Provide the (x, y) coordinate of the cell's center where the given text is located.  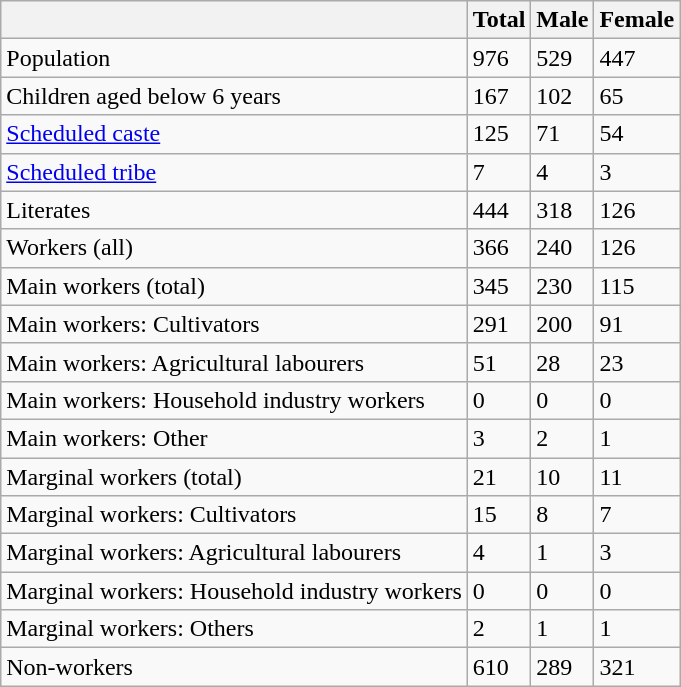
8 (562, 515)
345 (499, 286)
Workers (all) (234, 248)
91 (637, 324)
65 (637, 96)
Marginal workers: Household industry workers (234, 591)
Main workers: Household industry workers (234, 400)
54 (637, 134)
291 (499, 324)
Total (499, 20)
Male (562, 20)
Marginal workers (total) (234, 477)
Marginal workers: Others (234, 629)
167 (499, 96)
15 (499, 515)
21 (499, 477)
28 (562, 362)
230 (562, 286)
Main workers: Agricultural labourers (234, 362)
11 (637, 477)
Population (234, 58)
318 (562, 210)
Female (637, 20)
444 (499, 210)
102 (562, 96)
Marginal workers: Cultivators (234, 515)
610 (499, 667)
Main workers: Other (234, 438)
529 (562, 58)
Children aged below 6 years (234, 96)
200 (562, 324)
447 (637, 58)
Scheduled tribe (234, 172)
Main workers: Cultivators (234, 324)
51 (499, 362)
Marginal workers: Agricultural labourers (234, 553)
23 (637, 362)
366 (499, 248)
Literates (234, 210)
Non-workers (234, 667)
289 (562, 667)
Scheduled caste (234, 134)
115 (637, 286)
976 (499, 58)
71 (562, 134)
240 (562, 248)
Main workers (total) (234, 286)
125 (499, 134)
10 (562, 477)
321 (637, 667)
